Capture the cell that displays the provided text and extract its (X, Y) central coordinate. 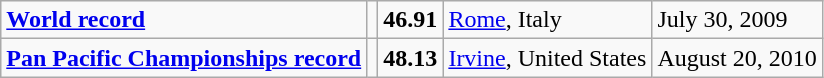
Irvine, United States (548, 58)
Pan Pacific Championships record (184, 58)
46.91 (410, 20)
August 20, 2010 (737, 58)
July 30, 2009 (737, 20)
Rome, Italy (548, 20)
World record (184, 20)
48.13 (410, 58)
